Identify which cell holds the provided text, then report its [X, Y] central coordinate. 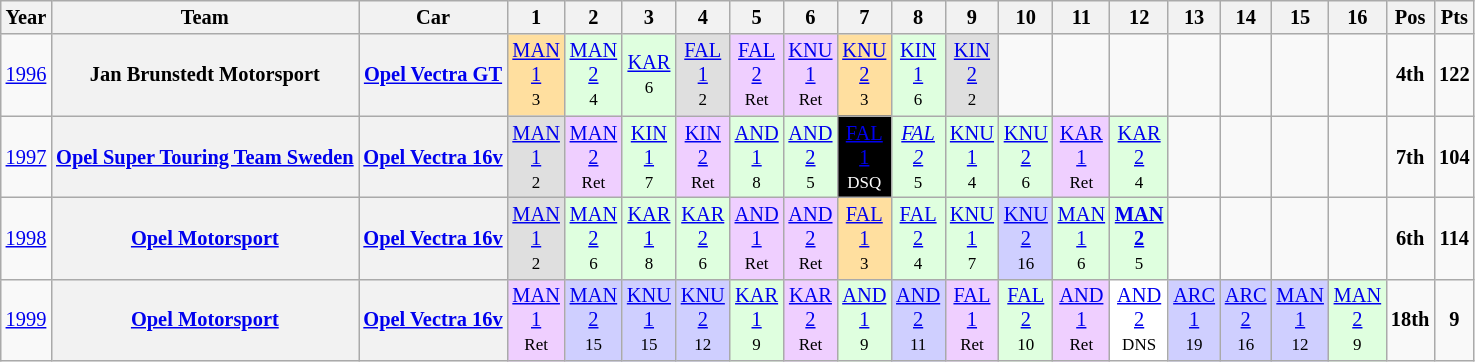
KAR18 [649, 238]
KNU115 [649, 320]
ARC216 [1246, 320]
11 [1082, 17]
MAN29 [1358, 320]
AND19 [864, 320]
1997 [26, 157]
KIN2Ret [703, 157]
FAL24 [918, 238]
KNU26 [1026, 157]
KIN17 [649, 157]
KAR2Ret [811, 320]
FAL13 [864, 238]
ARC119 [1194, 320]
MAN25 [1139, 238]
FAL12 [703, 75]
KAR6 [649, 75]
122 [1454, 75]
Pts [1454, 17]
MAN215 [594, 320]
10 [1026, 17]
14 [1246, 17]
MAN24 [594, 75]
AND25 [811, 157]
AND18 [757, 157]
8 [918, 17]
Team [204, 17]
Pos [1410, 17]
114 [1454, 238]
7th [1410, 157]
1999 [26, 320]
4th [1410, 75]
1 [536, 17]
KAR24 [1139, 157]
Car [432, 17]
MAN13 [536, 75]
1996 [26, 75]
Year [26, 17]
KNU14 [972, 157]
16 [1358, 17]
7 [864, 17]
KAR19 [757, 320]
Opel Vectra GT [432, 75]
1998 [26, 238]
AND2DNS [1139, 320]
4 [703, 17]
104 [1454, 157]
KNU1Ret [811, 75]
12 [1139, 17]
MAN2Ret [594, 157]
KNU216 [1026, 238]
FAL210 [1026, 320]
KAR1Ret [1082, 157]
2 [594, 17]
KNU17 [972, 238]
MAN1Ret [536, 320]
KAR26 [703, 238]
6 [811, 17]
AND211 [918, 320]
5 [757, 17]
Opel Super Touring Team Sweden [204, 157]
MAN16 [1082, 238]
13 [1194, 17]
FAL2Ret [757, 75]
6th [1410, 238]
18th [1410, 320]
FAL1DSQ [864, 157]
KIN22 [972, 75]
KIN16 [918, 75]
AND2Ret [811, 238]
KNU212 [703, 320]
Jan Brunstedt Motorsport [204, 75]
KNU23 [864, 75]
3 [649, 17]
FAL25 [918, 157]
FAL1Ret [972, 320]
MAN26 [594, 238]
MAN112 [1300, 320]
15 [1300, 17]
